Extract the (x, y) coordinate from the center of the cell holding the provided text.  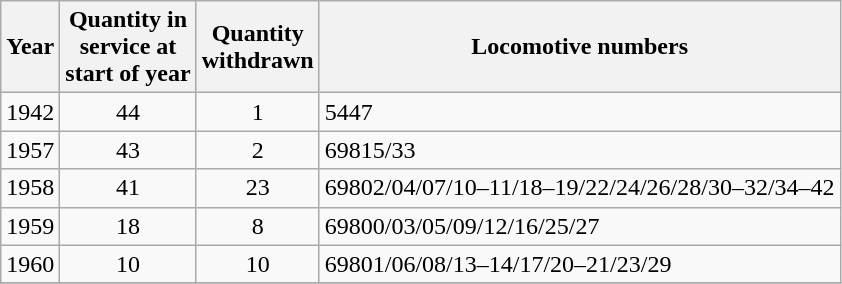
44 (128, 112)
69815/33 (580, 150)
1959 (30, 226)
43 (128, 150)
1942 (30, 112)
2 (258, 150)
23 (258, 188)
5447 (580, 112)
Quantity inservice atstart of year (128, 47)
1958 (30, 188)
18 (128, 226)
69802/04/07/10–11/18–19/22/24/26/28/30–32/34–42 (580, 188)
Quantitywithdrawn (258, 47)
1960 (30, 264)
41 (128, 188)
Year (30, 47)
69801/06/08/13–14/17/20–21/23/29 (580, 264)
69800/03/05/09/12/16/25/27 (580, 226)
Locomotive numbers (580, 47)
1957 (30, 150)
8 (258, 226)
1 (258, 112)
